Return (x, y) of the center of cell containing provided text 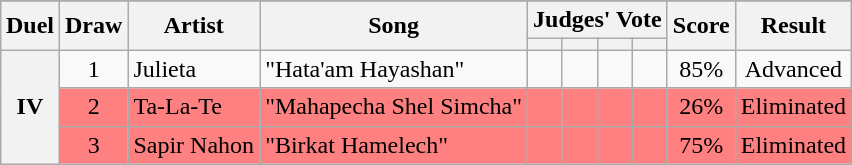
IV (30, 107)
85% (701, 69)
Duel (30, 26)
Advanced (793, 69)
"Mahapecha Shel Simcha" (394, 107)
Judges' Vote (598, 20)
Result (793, 26)
Sapir Nahon (194, 145)
Julieta (194, 69)
Ta-La-Te (194, 107)
"Hata'am Hayashan" (394, 69)
26% (701, 107)
"Birkat Hamelech" (394, 145)
2 (93, 107)
Score (701, 26)
Draw (93, 26)
75% (701, 145)
Artist (194, 26)
1 (93, 69)
Song (394, 26)
3 (93, 145)
